Capture the cell that displays the provided text and extract its [x, y] central coordinate. 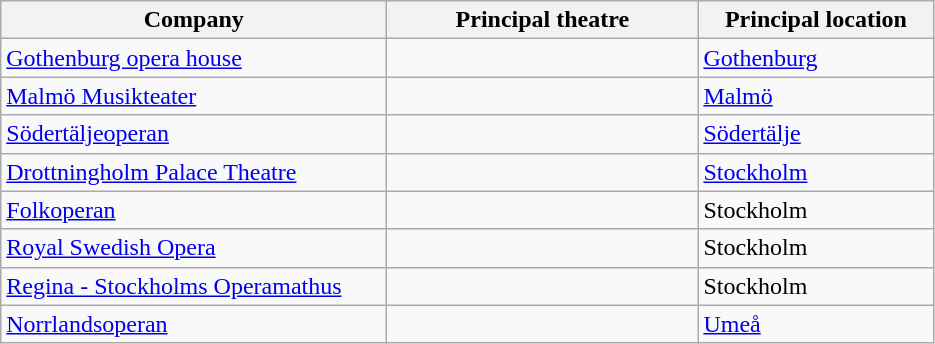
Södertäljeoperan [194, 134]
Folkoperan [194, 210]
Södertälje [816, 134]
Gothenburg [816, 58]
Norrlandsoperan [194, 324]
Umeå [816, 324]
Malmö Musikteater [194, 96]
Principal location [816, 20]
Regina - Stockholms Operamathus [194, 286]
Gothenburg opera house [194, 58]
Malmö [816, 96]
Drottningholm Palace Theatre [194, 172]
Royal Swedish Opera [194, 248]
Company [194, 20]
Principal theatre [542, 20]
